Scan for the cell matching the given text and deliver its [x, y] coordinate at center. 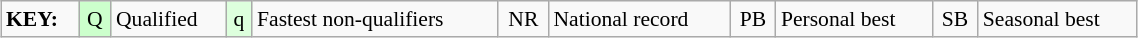
SB [955, 19]
Fastest non-qualifiers [375, 19]
Seasonal best [1058, 19]
KEY: [40, 19]
q [239, 19]
National record [639, 19]
Q [95, 19]
Qualified [168, 19]
Personal best [854, 19]
PB [753, 19]
NR [523, 19]
